Extract the [x, y] coordinate from the center of the cell holding the provided text.  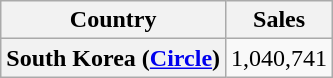
Sales [280, 20]
South Korea (Circle) [114, 58]
1,040,741 [280, 58]
Country [114, 20]
